Return the (x, y) coordinate for the center point of the cell that contains the specified text.  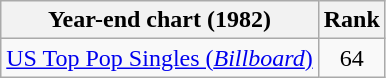
Rank (352, 20)
US Top Pop Singles (Billboard) (160, 58)
Year-end chart (1982) (160, 20)
64 (352, 58)
